Locate the cell with the specified text and output its (X, Y) center coordinate. 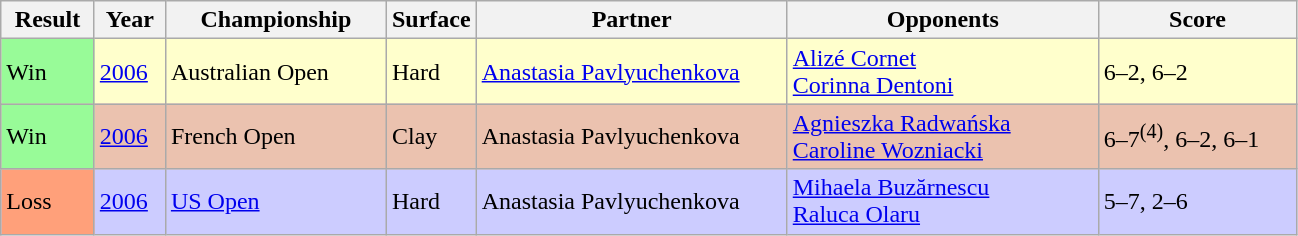
Mihaela Buzărnescu Raluca Olaru (942, 202)
Clay (431, 136)
Year (130, 20)
Loss (48, 202)
Score (1198, 20)
Result (48, 20)
Australian Open (276, 72)
Championship (276, 20)
Agnieszka Radwańska Caroline Wozniacki (942, 136)
Surface (431, 20)
Partner (632, 20)
Alizé Cornet Corinna Dentoni (942, 72)
6–2, 6–2 (1198, 72)
French Open (276, 136)
US Open (276, 202)
Opponents (942, 20)
6–7(4), 6–2, 6–1 (1198, 136)
5–7, 2–6 (1198, 202)
